From the cell containing the given text, extract its center point as (x, y) coordinate. 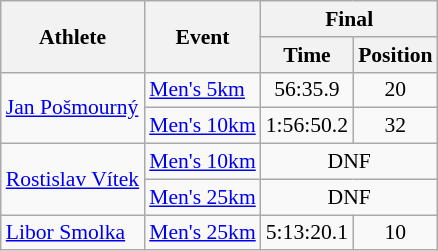
Jan Pošmourný (72, 108)
Rostislav Vítek (72, 180)
Athlete (72, 36)
Final (350, 19)
5:13:20.1 (307, 233)
Position (395, 55)
10 (395, 233)
20 (395, 90)
Men's 5km (202, 90)
Libor Smolka (72, 233)
1:56:50.2 (307, 126)
56:35.9 (307, 90)
Event (202, 36)
32 (395, 126)
Time (307, 55)
